Provide the (x, y) coordinate of the cell's center where the given text is located.  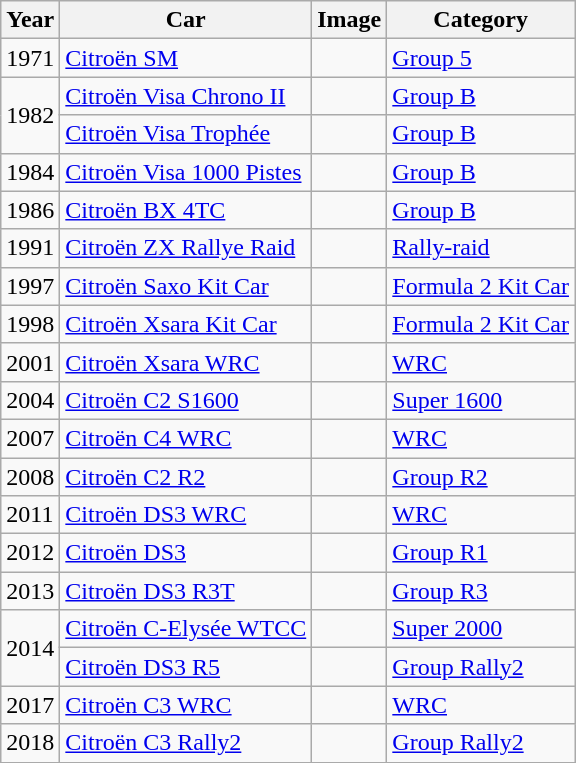
Citroën Xsara Kit Car (186, 324)
Category (481, 20)
Citroën C3 Rally2 (186, 743)
Group R1 (481, 553)
1971 (30, 58)
Citroën Visa Trophée (186, 134)
Citroën DS3 WRC (186, 515)
Year (30, 20)
2004 (30, 400)
Citroën Visa 1000 Pistes (186, 172)
Citroën C4 WRC (186, 438)
Citroën Xsara WRC (186, 362)
Rally-raid (481, 248)
Citroën DS3 (186, 553)
Citroën C2 S1600 (186, 400)
Super 2000 (481, 629)
1997 (30, 286)
1991 (30, 248)
Citroën C2 R2 (186, 477)
Car (186, 20)
Group R3 (481, 591)
2011 (30, 515)
2007 (30, 438)
Super 1600 (481, 400)
2012 (30, 553)
Group 5 (481, 58)
2008 (30, 477)
Citroën C3 WRC (186, 705)
Citroën C-Elysée WTCC (186, 629)
1984 (30, 172)
2017 (30, 705)
Citroën Visa Chrono II (186, 96)
1998 (30, 324)
2001 (30, 362)
Citroën DS3 R5 (186, 667)
2013 (30, 591)
1986 (30, 210)
Image (350, 20)
2018 (30, 743)
Citroën BX 4TC (186, 210)
Citroën DS3 R3T (186, 591)
2014 (30, 648)
Citroën ZX Rallye Raid (186, 248)
Citroën SM (186, 58)
Citroën Saxo Kit Car (186, 286)
1982 (30, 115)
Group R2 (481, 477)
